Pinpoint the cell where the given text exists, returning its [x, y] midpoint coordinate. 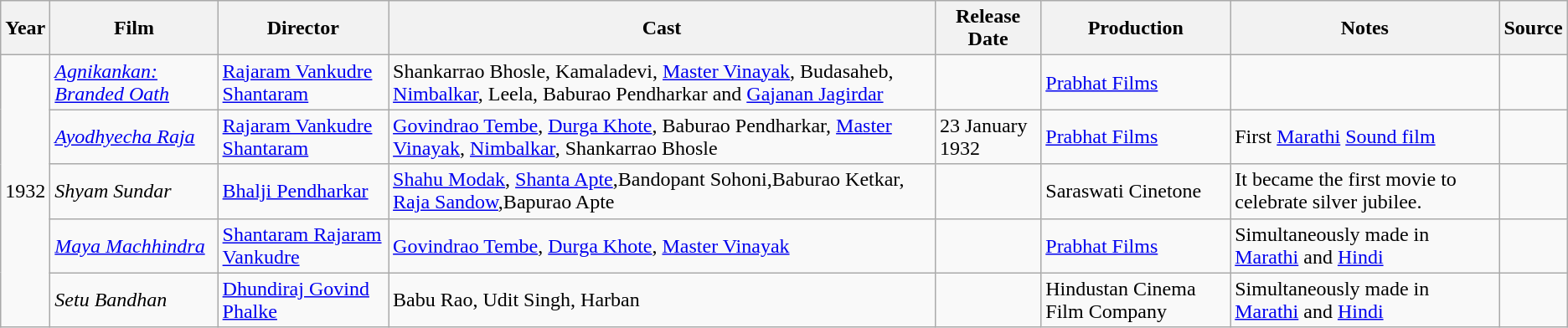
Maya Machhindra [134, 246]
Film [134, 28]
Year [25, 28]
Ayodhyecha Raja [134, 137]
Shyam Sundar [134, 191]
Dhundiraj Govind Phalke [303, 300]
It became the first movie to celebrate silver jubilee. [1365, 191]
Notes [1365, 28]
Shantaram Rajaram Vankudre [303, 246]
Cast [662, 28]
Production [1136, 28]
Hindustan Cinema Film Company [1136, 300]
Agnikankan: Branded Oath [134, 82]
Director [303, 28]
Govindrao Tembe, Durga Khote, Master Vinayak [662, 246]
Govindrao Tembe, Durga Khote, Baburao Pendharkar, Master Vinayak, Nimbalkar, Shankarrao Bhosle [662, 137]
23 January 1932 [988, 137]
1932 [25, 191]
Source [1533, 28]
Setu Bandhan [134, 300]
Saraswati Cinetone [1136, 191]
Release Date [988, 28]
Babu Rao, Udit Singh, Harban [662, 300]
Bhalji Pendharkar [303, 191]
First Marathi Sound film [1365, 137]
Shahu Modak, Shanta Apte,Bandopant Sohoni,Baburao Ketkar, Raja Sandow,Bapurao Apte [662, 191]
Shankarrao Bhosle, Kamaladevi, Master Vinayak, Budasaheb, Nimbalkar, Leela, Baburao Pendharkar and Gajanan Jagirdar [662, 82]
